Return [X, Y] of the center of cell containing provided text 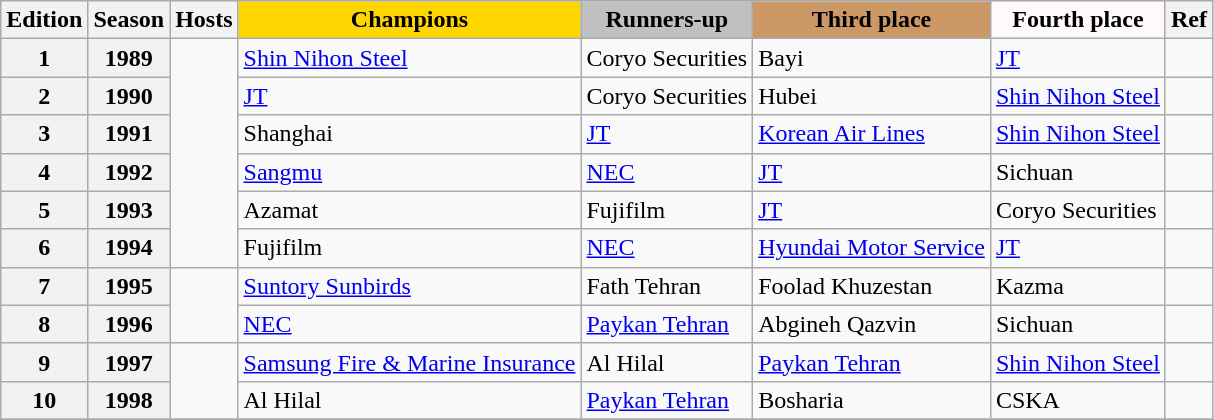
Bosharia [872, 400]
1992 [129, 172]
Kazma [1078, 286]
Champions [410, 20]
7 [44, 286]
1996 [129, 324]
1993 [129, 210]
1997 [129, 362]
1994 [129, 248]
1989 [129, 58]
5 [44, 210]
9 [44, 362]
Abgineh Qazvin [872, 324]
Bayi [872, 58]
CSKA [1078, 400]
1998 [129, 400]
3 [44, 134]
2 [44, 96]
1990 [129, 96]
Hosts [204, 20]
4 [44, 172]
10 [44, 400]
Fourth place [1078, 20]
6 [44, 248]
Edition [44, 20]
8 [44, 324]
1991 [129, 134]
Ref [1188, 20]
1 [44, 58]
Fath Tehran [667, 286]
1995 [129, 286]
Samsung Fire & Marine Insurance [410, 362]
Shanghai [410, 134]
Sangmu [410, 172]
Runners-up [667, 20]
Season [129, 20]
Hyundai Motor Service [872, 248]
Korean Air Lines [872, 134]
Hubei [872, 96]
Third place [872, 20]
Azamat [410, 210]
Suntory Sunbirds [410, 286]
Foolad Khuzestan [872, 286]
